Determine the (X, Y) coordinate at the center of the cell enclosing the given text.  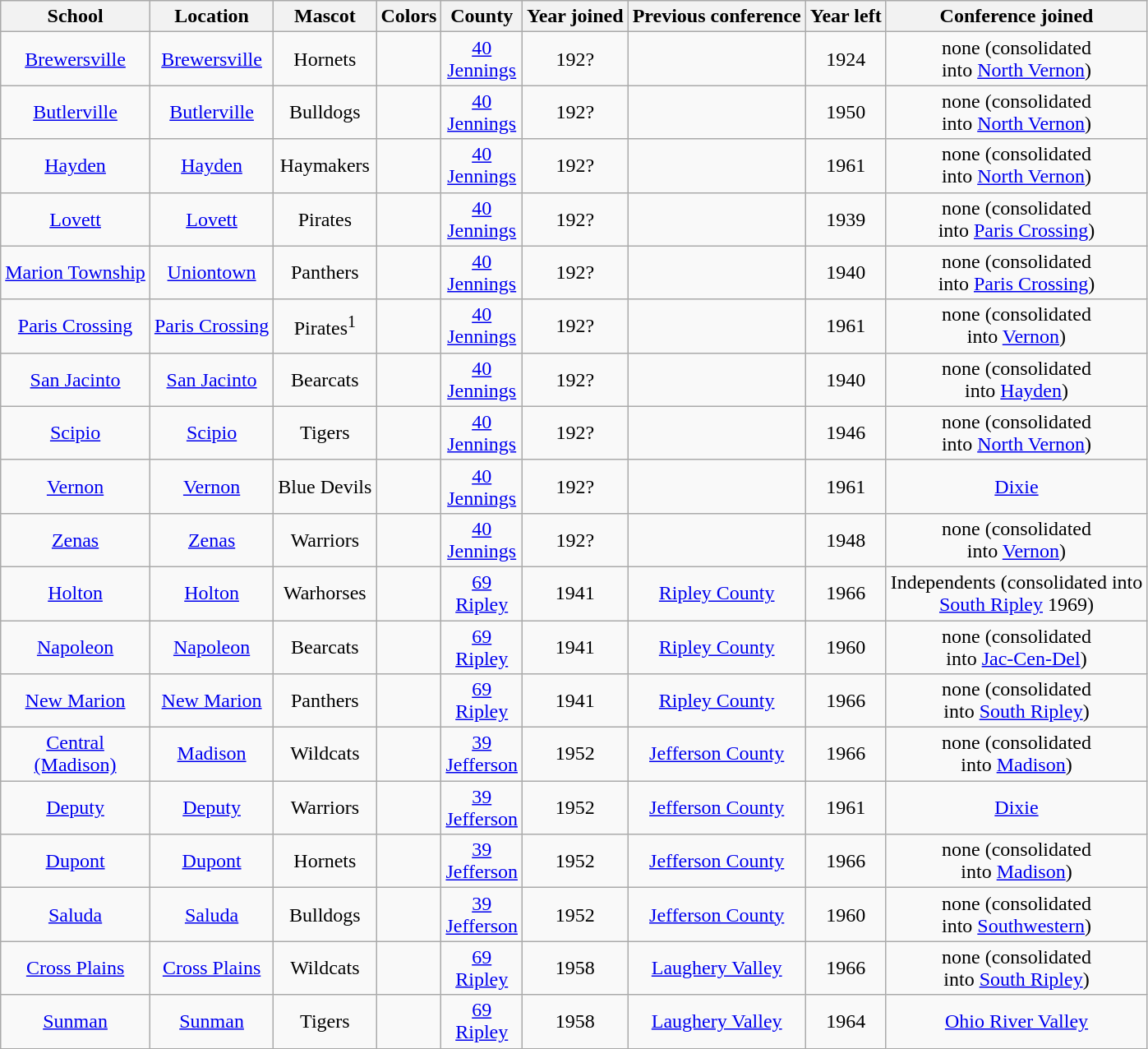
Location (211, 16)
1924 (846, 59)
1950 (846, 112)
Mascot (325, 16)
Madison (211, 755)
none (consolidatedinto Southwestern) (1017, 914)
1964 (846, 1021)
Year joined (575, 16)
none (consolidatedinto Hayden) (1017, 380)
Blue Devils (325, 487)
Conference joined (1017, 16)
Haymakers (325, 166)
Pirates1 (325, 326)
Uniontown (211, 273)
1939 (846, 219)
Year left (846, 16)
none (consolidatedinto Jac-Cen-Del) (1017, 646)
Previous conference (717, 16)
Marion Township (76, 273)
1948 (846, 539)
Colors (409, 16)
Central (Madison) (76, 755)
Warhorses (325, 594)
Ohio River Valley (1017, 1021)
School (76, 16)
Pirates (325, 219)
1946 (846, 432)
Independents (consolidated intoSouth Ripley 1969) (1017, 594)
County (482, 16)
